Locate the cell with the specified text and output its (x, y) center coordinate. 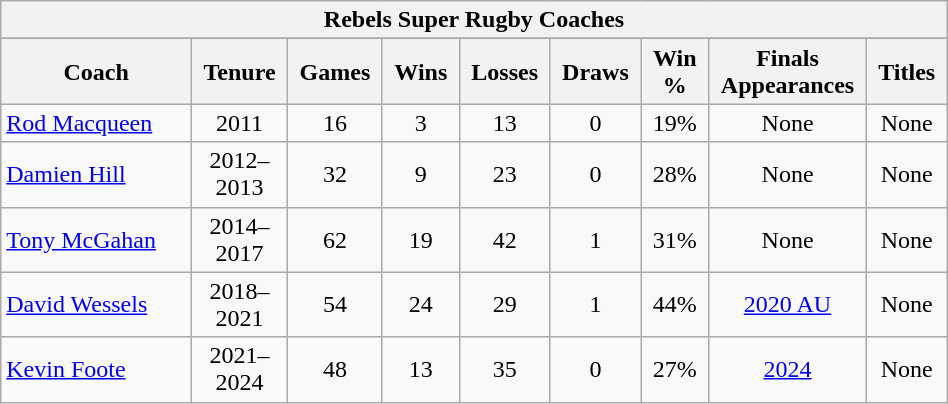
54 (336, 304)
David Wessels (96, 304)
2012–2013 (239, 174)
Tenure (239, 72)
19 (420, 240)
28% (675, 174)
2018–2021 (239, 304)
Rebels Super Rugby Coaches (474, 20)
23 (504, 174)
Titles (906, 72)
2014–2017 (239, 240)
48 (336, 370)
Finals Appearances (788, 72)
2024 (788, 370)
3 (420, 123)
19% (675, 123)
29 (504, 304)
27% (675, 370)
Damien Hill (96, 174)
24 (420, 304)
2021–2024 (239, 370)
Rod Macqueen (96, 123)
Win % (675, 72)
2020 AU (788, 304)
62 (336, 240)
Kevin Foote (96, 370)
Tony McGahan (96, 240)
31% (675, 240)
Draws (596, 72)
42 (504, 240)
Wins (420, 72)
2011 (239, 123)
16 (336, 123)
32 (336, 174)
44% (675, 304)
9 (420, 174)
Losses (504, 72)
Games (336, 72)
Coach (96, 72)
35 (504, 370)
